Determine the [x, y] coordinate at the center of the cell enclosing the given text.  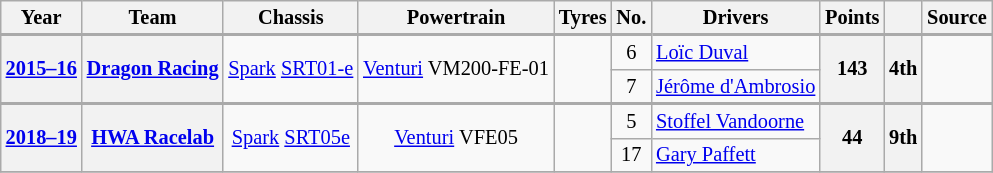
6 [631, 52]
Spark SRT01-e [290, 70]
Chassis [290, 17]
9th [903, 138]
17 [631, 155]
2015–16 [42, 70]
HWA Racelab [153, 138]
Source [956, 17]
4th [903, 70]
7 [631, 86]
Loïc Duval [736, 52]
Year [42, 17]
Jérôme d'Ambrosio [736, 86]
Stoffel Vandoorne [736, 121]
Spark SRT05e [290, 138]
5 [631, 121]
Tyres [583, 17]
Powertrain [456, 17]
Dragon Racing [153, 70]
Points [852, 17]
No. [631, 17]
Venturi VM200-FE-01 [456, 70]
Drivers [736, 17]
2018–19 [42, 138]
Gary Paffett [736, 155]
44 [852, 138]
143 [852, 70]
Team [153, 17]
Venturi VFE05 [456, 138]
